Return [x, y] of the center of cell containing provided text 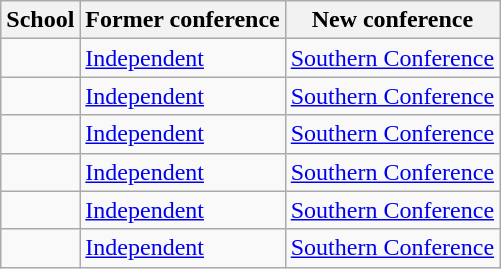
New conference [392, 20]
School [40, 20]
Former conference [182, 20]
